Locate the cell with the specified text and output its (x, y) center coordinate. 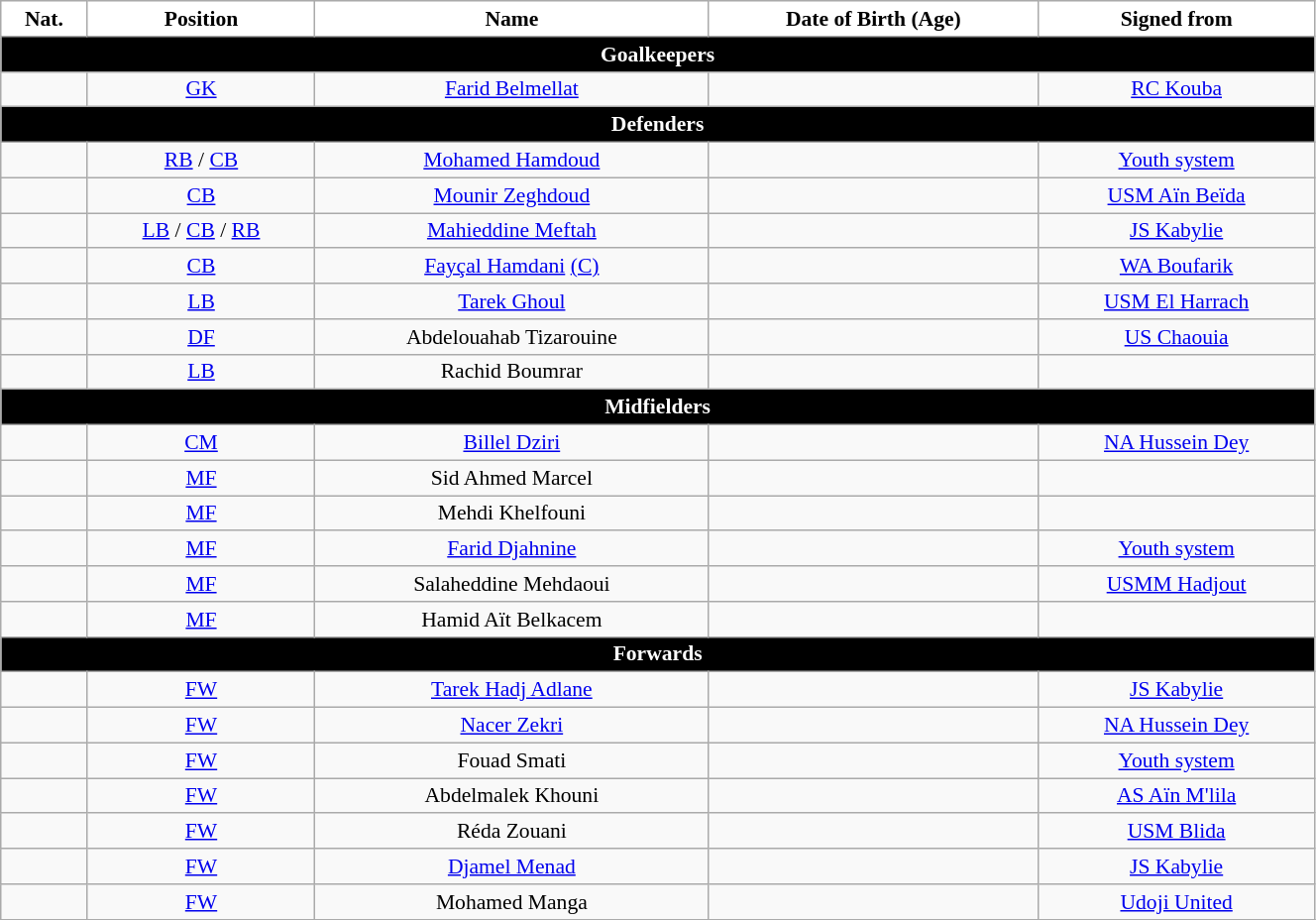
Rachid Boumrar (511, 372)
Farid Belmellat (511, 89)
LB / CB / RB (201, 231)
USM Aïn Beïda (1177, 195)
USMM Hadjout (1177, 584)
Forwards (658, 654)
Farid Djahnine (511, 549)
Tarek Ghoul (511, 301)
Position (201, 19)
Tarek Hadj Adlane (511, 690)
Midfielders (658, 407)
USM Blida (1177, 832)
Fayçal Hamdani (C) (511, 267)
RB / CB (201, 161)
Goalkeepers (658, 55)
CM (201, 443)
Mohamed Hamdoud (511, 161)
GK (201, 89)
Name (511, 19)
Abdelmalek Khouni (511, 796)
AS Aïn M'lila (1177, 796)
Udoji United (1177, 902)
WA Boufarik (1177, 267)
DF (201, 337)
Mahieddine Meftah (511, 231)
US Chaouia (1177, 337)
Nat. (44, 19)
Djamel Menad (511, 866)
Fouad Smati (511, 760)
USM El Harrach (1177, 301)
Hamid Aït Belkacem (511, 620)
Réda Zouani (511, 832)
Billel Dziri (511, 443)
Mounir Zeghdoud (511, 195)
Salaheddine Mehdaoui (511, 584)
Mohamed Manga (511, 902)
Nacer Zekri (511, 726)
Date of Birth (Age) (874, 19)
Sid Ahmed Marcel (511, 478)
Defenders (658, 125)
Signed from (1177, 19)
Abdelouahab Tizarouine (511, 337)
Mehdi Khelfouni (511, 514)
RC Kouba (1177, 89)
